Locate the cell with the specified text and output its [x, y] center coordinate. 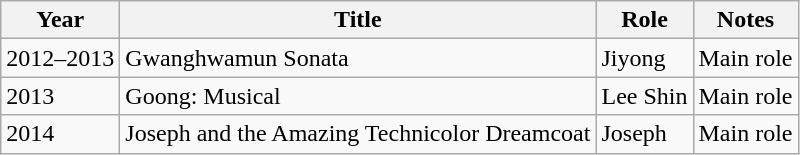
Notes [746, 20]
2013 [60, 96]
Role [644, 20]
Lee Shin [644, 96]
Title [358, 20]
Jiyong [644, 58]
Gwanghwamun Sonata [358, 58]
2012–2013 [60, 58]
2014 [60, 134]
Goong: Musical [358, 96]
Joseph [644, 134]
Year [60, 20]
Joseph and the Amazing Technicolor Dreamcoat [358, 134]
